Return the [X, Y] coordinate for the center point of the cell that contains the specified text.  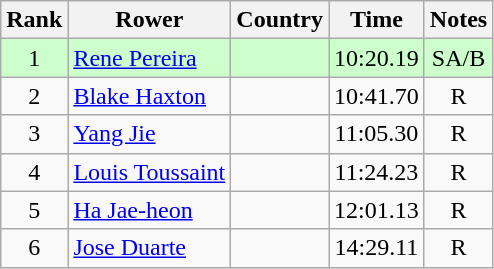
14:29.11 [377, 248]
10:20.19 [377, 58]
4 [34, 172]
Rank [34, 20]
SA/B [458, 58]
Country [280, 20]
3 [34, 134]
Yang Jie [150, 134]
11:05.30 [377, 134]
2 [34, 96]
11:24.23 [377, 172]
10:41.70 [377, 96]
12:01.13 [377, 210]
Rower [150, 20]
1 [34, 58]
Ha Jae-heon [150, 210]
Rene Pereira [150, 58]
5 [34, 210]
Jose Duarte [150, 248]
Time [377, 20]
Blake Haxton [150, 96]
Notes [458, 20]
6 [34, 248]
Louis Toussaint [150, 172]
